Identify which cell holds the provided text, then report its (X, Y) central coordinate. 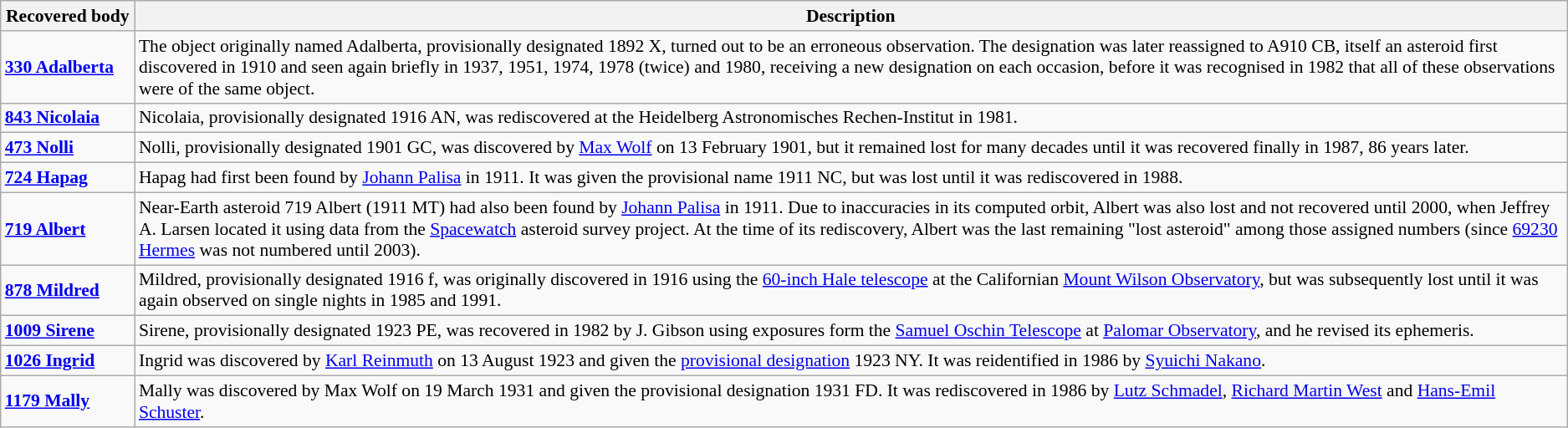
Recovered body (68, 16)
1179 Mally (68, 401)
843 Nicolaia (68, 118)
878 Mildred (68, 291)
724 Hapag (68, 178)
330 Adalberta (68, 67)
Nicolaia, provisionally designated 1916 AN, was rediscovered at the Heidelberg Astronomisches Rechen-Institut in 1981. (851, 118)
Hapag had first been found by Johann Palisa in 1911. It was given the provisional name 1911 NC, but was lost until it was rediscovered in 1988. (851, 178)
1009 Sirene (68, 331)
719 Albert (68, 229)
1026 Ingrid (68, 361)
Description (851, 16)
473 Nolli (68, 148)
